For the text-containing cell, return its midpoint in [X, Y] coordinate format. 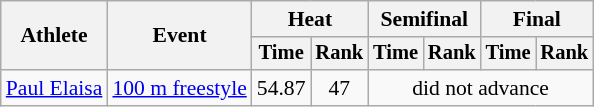
Heat [310, 19]
Athlete [54, 36]
100 m freestyle [179, 88]
47 [339, 88]
Paul Elaisa [54, 88]
did not advance [480, 88]
Final [537, 19]
Event [179, 36]
54.87 [282, 88]
Semifinal [424, 19]
